Capture the cell that displays the provided text and extract its (X, Y) central coordinate. 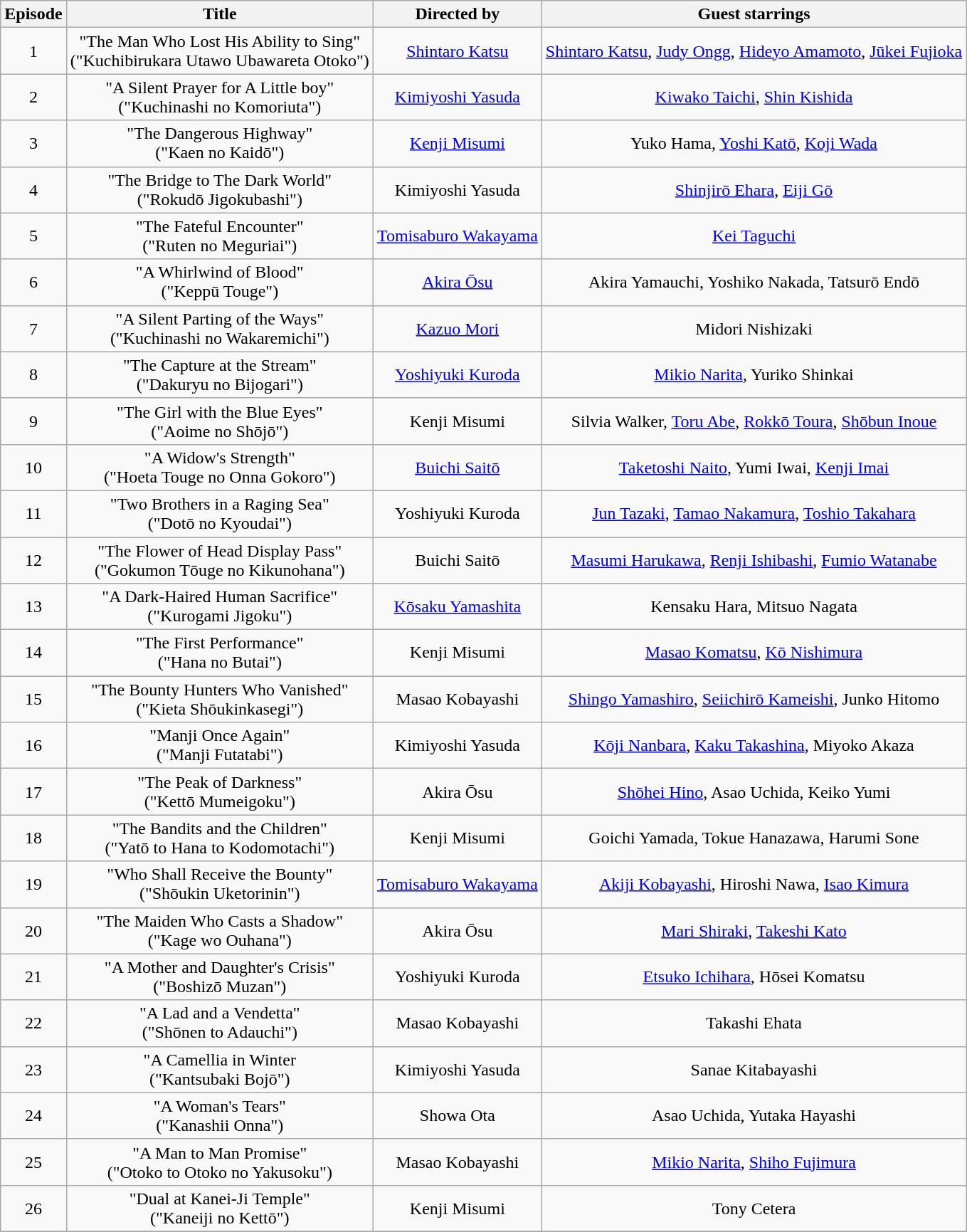
"Manji Once Again"("Manji Futatabi") (219, 746)
"The Girl with the Blue Eyes"("Aoime no Shōjō") (219, 421)
"A Woman's Tears"("Kanashii Onna") (219, 1116)
3 (33, 144)
18 (33, 838)
Yuko Hama, Yoshi Katō, Koji Wada (754, 144)
Silvia Walker, Toru Abe, Rokkō Toura, Shōbun Inoue (754, 421)
Directed by (457, 14)
14 (33, 653)
"Dual at Kanei-Ji Temple"("Kaneiji no Kettō") (219, 1209)
"A Whirlwind of Blood"("Keppū Touge") (219, 282)
21 (33, 976)
6 (33, 282)
Episode (33, 14)
"A Silent Parting of the Ways"("Kuchinashi no Wakaremichi") (219, 329)
Midori Nishizaki (754, 329)
Kazuo Mori (457, 329)
11 (33, 514)
13 (33, 606)
8 (33, 374)
"A Mother and Daughter's Crisis"("Boshizō Muzan") (219, 976)
Etsuko Ichihara, Hōsei Komatsu (754, 976)
2 (33, 97)
Kōsaku Yamashita (457, 606)
Mikio Narita, Shiho Fujimura (754, 1162)
23 (33, 1069)
"The Maiden Who Casts a Shadow"("Kage wo Ouhana") (219, 931)
"A Silent Prayer for A Little boy"("Kuchinashi no Komoriuta") (219, 97)
Asao Uchida, Yutaka Hayashi (754, 1116)
"The Bandits and the Children"("Yatō to Hana to Kodomotachi") (219, 838)
"Who Shall Receive the Bounty"("Shōukin Uketorinin") (219, 884)
Mikio Narita, Yuriko Shinkai (754, 374)
"The First Performance"("Hana no Butai") (219, 653)
Kōji Nanbara, Kaku Takashina, Miyoko Akaza (754, 746)
Jun Tazaki, Tamao Nakamura, Toshio Takahara (754, 514)
25 (33, 1162)
"The Man Who Lost His Ability to Sing"("Kuchibirukara Utawo Ubawareta Otoko") (219, 51)
Kiwako Taichi, Shin Kishida (754, 97)
Shinjirō Ehara, Eiji Gō (754, 189)
Tony Cetera (754, 1209)
Showa Ota (457, 1116)
"The Peak of Darkness"("Kettō Mumeigoku") (219, 791)
Takashi Ehata (754, 1023)
19 (33, 884)
Akiji Kobayashi, Hiroshi Nawa, Isao Kimura (754, 884)
16 (33, 746)
Shintaro Katsu (457, 51)
7 (33, 329)
Kei Taguchi (754, 236)
"A Widow's Strength"("Hoeta Touge no Onna Gokoro") (219, 467)
"The Capture at the Stream"("Dakuryu no Bijogari") (219, 374)
"A Dark-Haired Human Sacrifice"("Kurogami Jigoku") (219, 606)
20 (33, 931)
22 (33, 1023)
15 (33, 699)
"The Dangerous Highway"("Kaen no Kaidō") (219, 144)
Akira Yamauchi, Yoshiko Nakada, Tatsurō Endō (754, 282)
"The Bridge to The Dark World"("Rokudō Jigokubashi") (219, 189)
"Two Brothers in a Raging Sea"("Dotō no Kyoudai") (219, 514)
Sanae Kitabayashi (754, 1069)
"The Bounty Hunters Who Vanished"("Kieta Shōukinkasegi") (219, 699)
26 (33, 1209)
Goichi Yamada, Tokue Hanazawa, Harumi Sone (754, 838)
10 (33, 467)
Masumi Harukawa, Renji Ishibashi, Fumio Watanabe (754, 559)
12 (33, 559)
"A Lad and a Vendetta"("Shōnen to Adauchi") (219, 1023)
"A Camellia in Winter("Kantsubaki Bojō") (219, 1069)
"The Flower of Head Display Pass"("Gokumon Tōuge no Kikunohana") (219, 559)
Kensaku Hara, Mitsuo Nagata (754, 606)
4 (33, 189)
5 (33, 236)
"A Man to Man Promise"("Otoko to Otoko no Yakusoku") (219, 1162)
9 (33, 421)
Guest starrings (754, 14)
Masao Komatsu, Kō Nishimura (754, 653)
Title (219, 14)
17 (33, 791)
1 (33, 51)
Shingo Yamashiro, Seiichirō Kameishi, Junko Hitomo (754, 699)
Shintaro Katsu, Judy Ongg, Hideyo Amamoto, Jūkei Fujioka (754, 51)
Taketoshi Naito, Yumi Iwai, Kenji Imai (754, 467)
"The Fateful Encounter"("Ruten no Meguriai") (219, 236)
Mari Shiraki, Takeshi Kato (754, 931)
Shōhei Hino, Asao Uchida, Keiko Yumi (754, 791)
24 (33, 1116)
